Detect which cell encompasses the target text, then output its [X, Y] center coordinate. 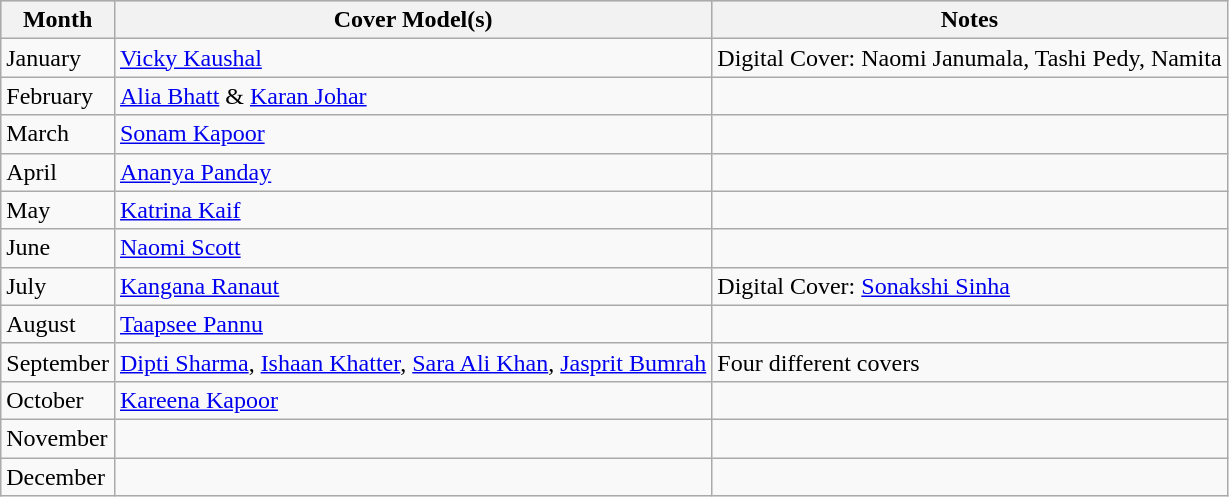
Digital Cover: Naomi Janumala, Tashi Pedy, Namita [970, 58]
Naomi Scott [412, 248]
March [58, 134]
Four different covers [970, 362]
September [58, 362]
Sonam Kapoor [412, 134]
Notes [970, 20]
Taapsee Pannu [412, 324]
October [58, 400]
July [58, 286]
Month [58, 20]
Kareena Kapoor [412, 400]
Kangana Ranaut [412, 286]
Digital Cover: Sonakshi Sinha [970, 286]
Vicky Kaushal [412, 58]
May [58, 210]
Cover Model(s) [412, 20]
December [58, 477]
November [58, 438]
August [58, 324]
January [58, 58]
April [58, 172]
Ananya Panday [412, 172]
Katrina Kaif [412, 210]
June [58, 248]
Dipti Sharma, Ishaan Khatter, Sara Ali Khan, Jasprit Bumrah [412, 362]
Alia Bhatt & Karan Johar [412, 96]
February [58, 96]
